Identify which cell holds the provided text, then report its [X, Y] central coordinate. 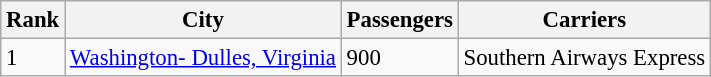
City [204, 20]
Carriers [584, 20]
Southern Airways Express [584, 58]
1 [33, 58]
Washington- Dulles, Virginia [204, 58]
900 [400, 58]
Passengers [400, 20]
Rank [33, 20]
